Locate the cell with the specified text and output its [x, y] center coordinate. 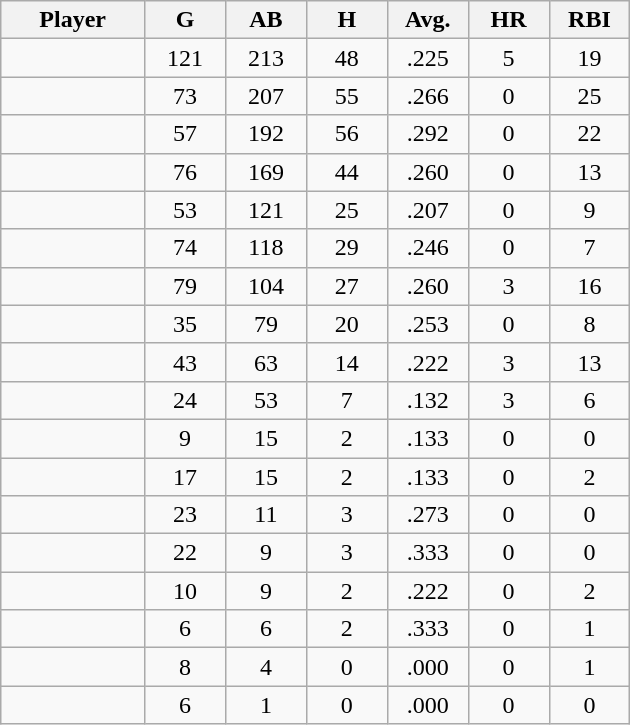
56 [346, 134]
.246 [428, 248]
.292 [428, 134]
HR [508, 20]
.266 [428, 96]
16 [590, 286]
44 [346, 172]
.132 [428, 400]
.273 [428, 515]
57 [186, 134]
63 [266, 362]
H [346, 20]
213 [266, 58]
73 [186, 96]
207 [266, 96]
169 [266, 172]
118 [266, 248]
76 [186, 172]
104 [266, 286]
55 [346, 96]
5 [508, 58]
14 [346, 362]
AB [266, 20]
74 [186, 248]
10 [186, 591]
29 [346, 248]
27 [346, 286]
.207 [428, 210]
Player [73, 20]
43 [186, 362]
11 [266, 515]
23 [186, 515]
Avg. [428, 20]
17 [186, 477]
G [186, 20]
35 [186, 324]
.253 [428, 324]
.225 [428, 58]
192 [266, 134]
48 [346, 58]
19 [590, 58]
RBI [590, 20]
4 [266, 667]
24 [186, 400]
20 [346, 324]
